From the cell containing the given text, extract its center point as (x, y) coordinate. 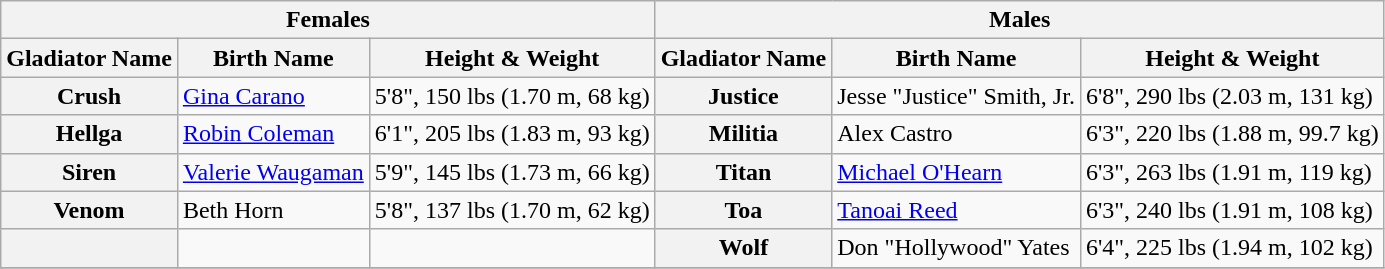
Gina Carano (273, 96)
Jesse "Justice" Smith, Jr. (956, 96)
Titan (744, 172)
Michael O'Hearn (956, 172)
Don "Hollywood" Yates (956, 248)
Beth Horn (273, 210)
Males (1020, 20)
Justice (744, 96)
Crush (90, 96)
Tanoai Reed (956, 210)
6'3", 240 lbs (1.91 m, 108 kg) (1232, 210)
5'8", 137 lbs (1.70 m, 62 kg) (512, 210)
5'9", 145 lbs (1.73 m, 66 kg) (512, 172)
Robin Coleman (273, 134)
6'4", 225 lbs (1.94 m, 102 kg) (1232, 248)
Alex Castro (956, 134)
6'8", 290 lbs (2.03 m, 131 kg) (1232, 96)
6'3", 220 lbs (1.88 m, 99.7 kg) (1232, 134)
Toa (744, 210)
Militia (744, 134)
Venom (90, 210)
Wolf (744, 248)
6'3", 263 lbs (1.91 m, 119 kg) (1232, 172)
Females (328, 20)
Siren (90, 172)
Valerie Waugaman (273, 172)
Hellga (90, 134)
6'1", 205 lbs (1.83 m, 93 kg) (512, 134)
5'8", 150 lbs (1.70 m, 68 kg) (512, 96)
